Detect which cell encompasses the target text, then output its [X, Y] center coordinate. 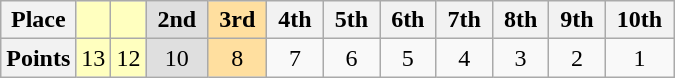
13 [94, 58]
8th [520, 20]
2nd [177, 20]
1 [639, 58]
10th [639, 20]
2 [577, 58]
12 [128, 58]
Points [38, 58]
Place [38, 20]
6 [351, 58]
7 [295, 58]
5 [408, 58]
7th [464, 20]
5th [351, 20]
10 [177, 58]
8 [238, 58]
4 [464, 58]
9th [577, 20]
3rd [238, 20]
3 [520, 58]
6th [408, 20]
4th [295, 20]
